Scan for the cell matching the given text and deliver its [X, Y] coordinate at center. 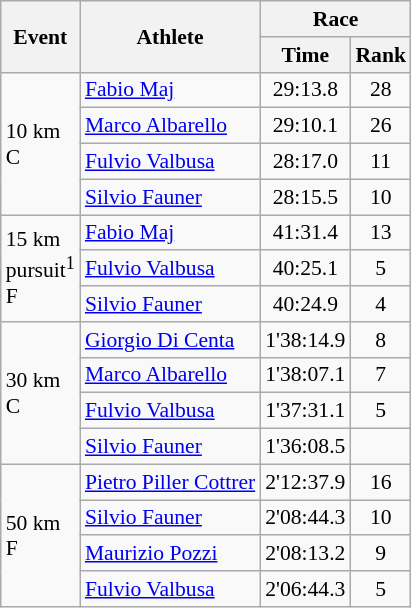
Maurizio Pozzi [170, 554]
30 km C [40, 393]
13 [380, 233]
Rank [380, 55]
29:10.1 [305, 126]
15 km pursuit1 F [40, 268]
Pietro Piller Cottrer [170, 482]
28:17.0 [305, 162]
2'06:44.3 [305, 589]
50 km F [40, 535]
41:31.4 [305, 233]
8 [380, 340]
26 [380, 126]
Event [40, 36]
2'08:13.2 [305, 554]
Time [305, 55]
1'38:07.1 [305, 375]
10 km C [40, 143]
1'38:14.9 [305, 340]
7 [380, 375]
Athlete [170, 36]
2'12:37.9 [305, 482]
Giorgio Di Centa [170, 340]
4 [380, 304]
1'36:08.5 [305, 447]
40:24.9 [305, 304]
28 [380, 90]
40:25.1 [305, 269]
Race [336, 19]
2'08:44.3 [305, 518]
11 [380, 162]
29:13.8 [305, 90]
9 [380, 554]
28:15.5 [305, 197]
1'37:31.1 [305, 411]
16 [380, 482]
